Search for the cell housing the specified text and yield its (X, Y) center coordinate. 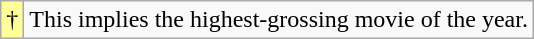
This implies the highest-grossing movie of the year. (279, 20)
† (12, 20)
